Pinpoint the cell where the given text exists, returning its (X, Y) midpoint coordinate. 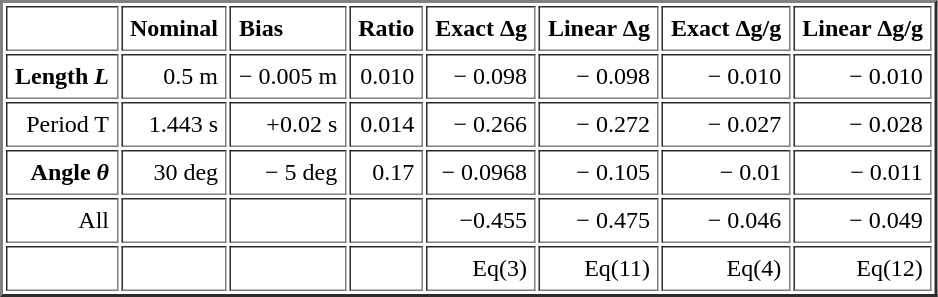
− 0.049 (862, 220)
+0.02 s (288, 124)
Nominal (174, 28)
−0.455 (481, 220)
Eq(12) (862, 268)
− 0.0968 (481, 172)
Angle θ (62, 172)
30 deg (174, 172)
0.010 (386, 76)
Exact Δg/g (726, 28)
− 0.028 (862, 124)
0.014 (386, 124)
Linear Δg/g (862, 28)
− 0.011 (862, 172)
− 0.027 (726, 124)
− 0.01 (726, 172)
1.443 s (174, 124)
All (62, 220)
− 0.475 (599, 220)
− 0.266 (481, 124)
− 0.105 (599, 172)
Period T (62, 124)
Eq(11) (599, 268)
− 5 deg (288, 172)
Linear Δg (599, 28)
0.17 (386, 172)
0.5 m (174, 76)
Ratio (386, 28)
− 0.005 m (288, 76)
Bias (288, 28)
Eq(4) (726, 268)
− 0.046 (726, 220)
Length L (62, 76)
Eq(3) (481, 268)
Exact Δg (481, 28)
− 0.272 (599, 124)
